Output the [x, y] coordinate of the center of the cell containing the given text.  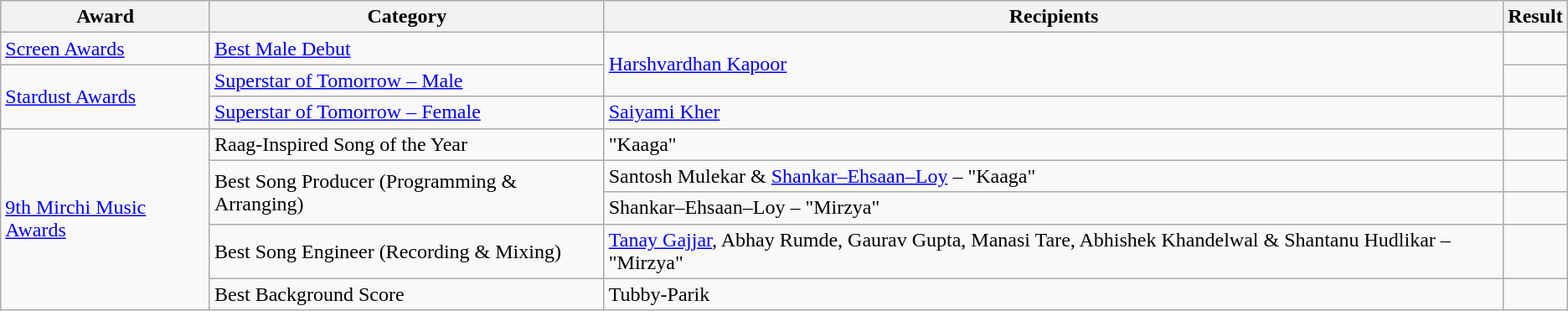
Superstar of Tomorrow – Male [407, 80]
Santosh Mulekar & Shankar–Ehsaan–Loy – "Kaaga" [1054, 176]
"Kaaga" [1054, 144]
Screen Awards [106, 49]
Saiyami Kher [1054, 112]
Tubby-Parik [1054, 294]
Best Song Engineer (Recording & Mixing) [407, 251]
Stardust Awards [106, 96]
Award [106, 17]
Best Male Debut [407, 49]
Best Background Score [407, 294]
Best Song Producer (Programming & Arranging) [407, 192]
Harshvardhan Kapoor [1054, 65]
Recipients [1054, 17]
Superstar of Tomorrow – Female [407, 112]
Category [407, 17]
Shankar–Ehsaan–Loy – "Mirzya" [1054, 208]
Raag-Inspired Song of the Year [407, 144]
9th Mirchi Music Awards [106, 220]
Result [1535, 17]
Tanay Gajjar, Abhay Rumde, Gaurav Gupta, Manasi Tare, Abhishek Khandelwal & Shantanu Hudlikar – "Mirzya" [1054, 251]
